Capture the cell that displays the provided text and extract its (x, y) central coordinate. 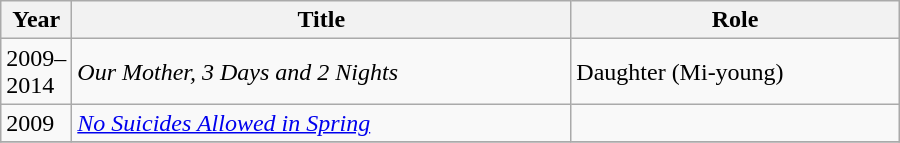
Daughter (Mi-young) (735, 72)
Role (735, 20)
Our Mother, 3 Days and 2 Nights (322, 72)
2009–2014 (36, 72)
Title (322, 20)
No Suicides Allowed in Spring (322, 123)
2009 (36, 123)
Year (36, 20)
